From the cell containing the given text, extract its center point as [X, Y] coordinate. 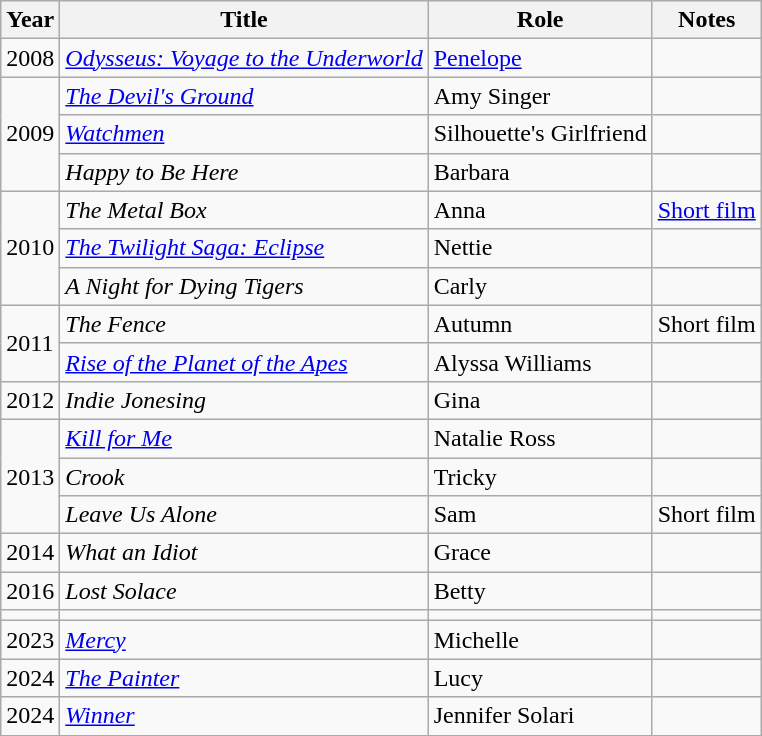
Alyssa Williams [540, 362]
2008 [30, 58]
2009 [30, 134]
Title [244, 20]
Jennifer Solari [540, 716]
Winner [244, 716]
The Metal Box [244, 210]
Lost Solace [244, 591]
Silhouette's Girlfriend [540, 134]
Year [30, 20]
2014 [30, 553]
The Twilight Saga: Eclipse [244, 248]
Crook [244, 477]
Mercy [244, 640]
2011 [30, 343]
Barbara [540, 172]
Natalie Ross [540, 438]
Autumn [540, 324]
The Devil's Ground [244, 96]
Indie Jonesing [244, 400]
Carly [540, 286]
2023 [30, 640]
2013 [30, 476]
Nettie [540, 248]
Kill for Me [244, 438]
A Night for Dying Tigers [244, 286]
Notes [706, 20]
Happy to Be Here [244, 172]
2010 [30, 248]
Sam [540, 515]
Odysseus: Voyage to the Underworld [244, 58]
Michelle [540, 640]
2016 [30, 591]
Grace [540, 553]
Anna [540, 210]
Rise of the Planet of the Apes [244, 362]
Gina [540, 400]
Role [540, 20]
Tricky [540, 477]
Betty [540, 591]
Penelope [540, 58]
2012 [30, 400]
The Painter [244, 678]
Lucy [540, 678]
Amy Singer [540, 96]
Leave Us Alone [244, 515]
The Fence [244, 324]
Watchmen [244, 134]
What an Idiot [244, 553]
